Provide the (x, y) coordinate of the cell's center where the given text is located.  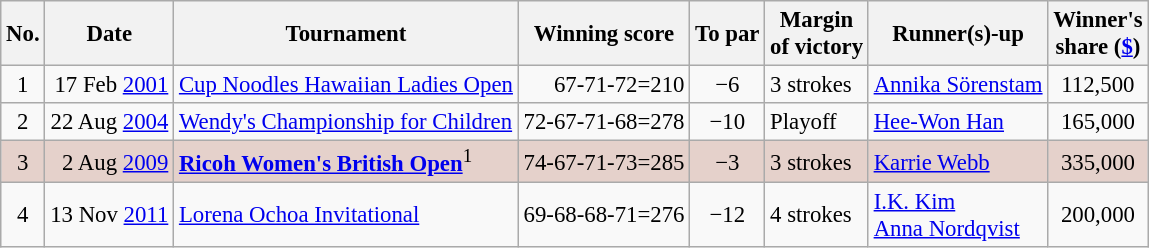
Marginof victory (817, 34)
To par (728, 34)
69-68-68-71=276 (604, 216)
165,000 (1098, 122)
74-67-71-73=285 (604, 162)
Annika Sörenstam (958, 85)
Winning score (604, 34)
−12 (728, 216)
Date (110, 34)
4 strokes (817, 216)
Lorena Ochoa Invitational (346, 216)
2 Aug 2009 (110, 162)
4 (23, 216)
−3 (728, 162)
−6 (728, 85)
17 Feb 2001 (110, 85)
335,000 (1098, 162)
−10 (728, 122)
Karrie Webb (958, 162)
No. (23, 34)
112,500 (1098, 85)
13 Nov 2011 (110, 216)
2 (23, 122)
3 (23, 162)
Playoff (817, 122)
Winner'sshare ($) (1098, 34)
Ricoh Women's British Open1 (346, 162)
22 Aug 2004 (110, 122)
Cup Noodles Hawaiian Ladies Open (346, 85)
72-67-71-68=278 (604, 122)
67-71-72=210 (604, 85)
I.K. Kim Anna Nordqvist (958, 216)
Hee-Won Han (958, 122)
Wendy's Championship for Children (346, 122)
200,000 (1098, 216)
Tournament (346, 34)
Runner(s)-up (958, 34)
1 (23, 85)
